Locate the cell with the specified text and output its (x, y) center coordinate. 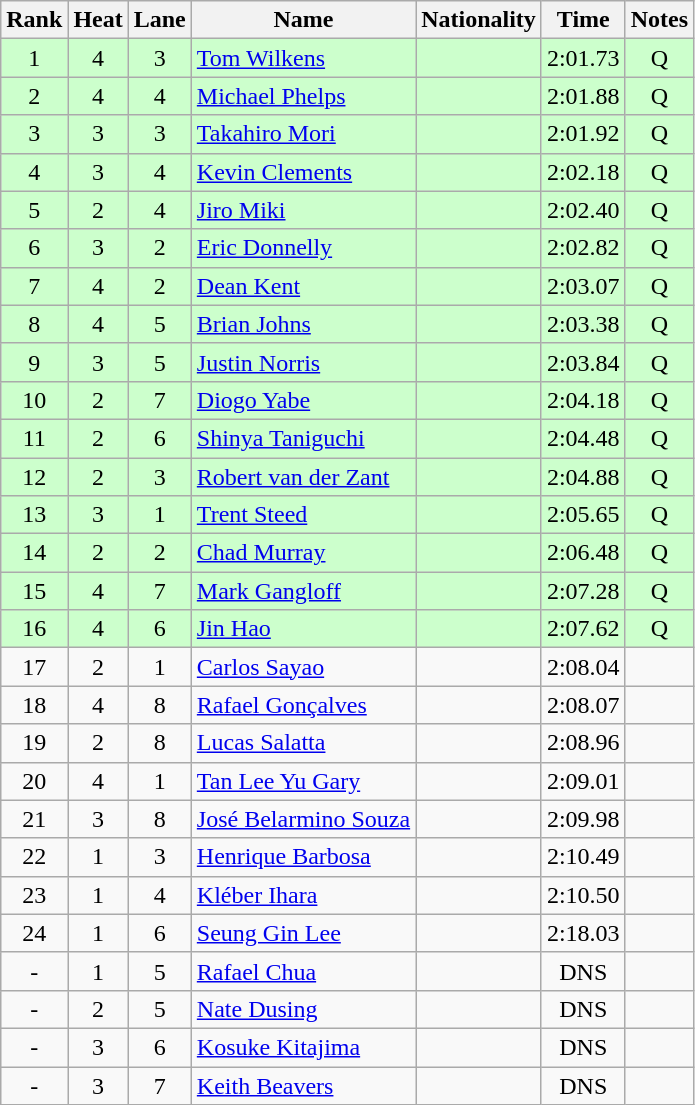
2:08.07 (583, 705)
17 (34, 667)
Tan Lee Yu Gary (303, 781)
Brian Johns (303, 324)
2:10.50 (583, 895)
Heat (98, 20)
Rank (34, 20)
Seung Gin Lee (303, 933)
Notes (659, 20)
Trent Steed (303, 515)
Michael Phelps (303, 96)
Nationality (479, 20)
2:10.49 (583, 857)
Kosuke Kitajima (303, 1047)
Robert van der Zant (303, 477)
12 (34, 477)
19 (34, 743)
2:02.18 (583, 172)
2:09.01 (583, 781)
Rafael Chua (303, 971)
2:01.73 (583, 58)
15 (34, 591)
Nate Dusing (303, 1009)
2:03.07 (583, 286)
Tom Wilkens (303, 58)
13 (34, 515)
2:02.82 (583, 248)
2:01.88 (583, 96)
Eric Donnelly (303, 248)
16 (34, 629)
2:05.65 (583, 515)
11 (34, 438)
2:03.38 (583, 324)
21 (34, 819)
Dean Kent (303, 286)
2:04.48 (583, 438)
Shinya Taniguchi (303, 438)
2:03.84 (583, 362)
Name (303, 20)
Carlos Sayao (303, 667)
Time (583, 20)
2:02.40 (583, 210)
Kevin Clements (303, 172)
Justin Norris (303, 362)
Jin Hao (303, 629)
Takahiro Mori (303, 134)
20 (34, 781)
2:08.04 (583, 667)
22 (34, 857)
24 (34, 933)
Henrique Barbosa (303, 857)
2:18.03 (583, 933)
Jiro Miki (303, 210)
10 (34, 400)
2:01.92 (583, 134)
2:07.62 (583, 629)
Chad Murray (303, 553)
Kléber Ihara (303, 895)
2:09.98 (583, 819)
Keith Beavers (303, 1085)
Lucas Salatta (303, 743)
2:07.28 (583, 591)
Mark Gangloff (303, 591)
18 (34, 705)
Diogo Yabe (303, 400)
9 (34, 362)
2:04.88 (583, 477)
2:08.96 (583, 743)
José Belarmino Souza (303, 819)
2:04.18 (583, 400)
14 (34, 553)
23 (34, 895)
Lane (160, 20)
Rafael Gonçalves (303, 705)
2:06.48 (583, 553)
